Detect which cell encompasses the target text, then output its [x, y] center coordinate. 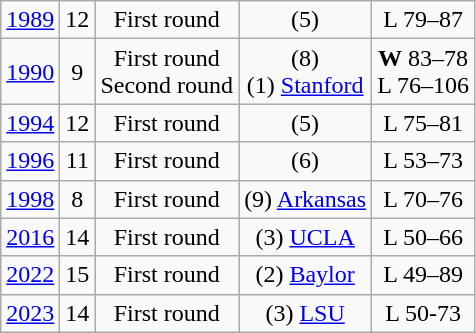
2016 [30, 237]
L 53–73 [424, 161]
(3) UCLA [306, 237]
1994 [30, 123]
2023 [30, 313]
8 [78, 199]
(2) Baylor [306, 275]
1998 [30, 199]
1996 [30, 161]
11 [78, 161]
L 70–76 [424, 199]
(6) [306, 161]
L 50–66 [424, 237]
1990 [30, 72]
(3) LSU [306, 313]
L 49–89 [424, 275]
(8) (1) Stanford [306, 72]
W 83–78L 76–106 [424, 72]
L 75–81 [424, 123]
15 [78, 275]
2022 [30, 275]
L 50-73 [424, 313]
First roundSecond round [167, 72]
(9) Arkansas [306, 199]
9 [78, 72]
1989 [30, 20]
L 79–87 [424, 20]
